Identify which cell holds the provided text, then report its (x, y) central coordinate. 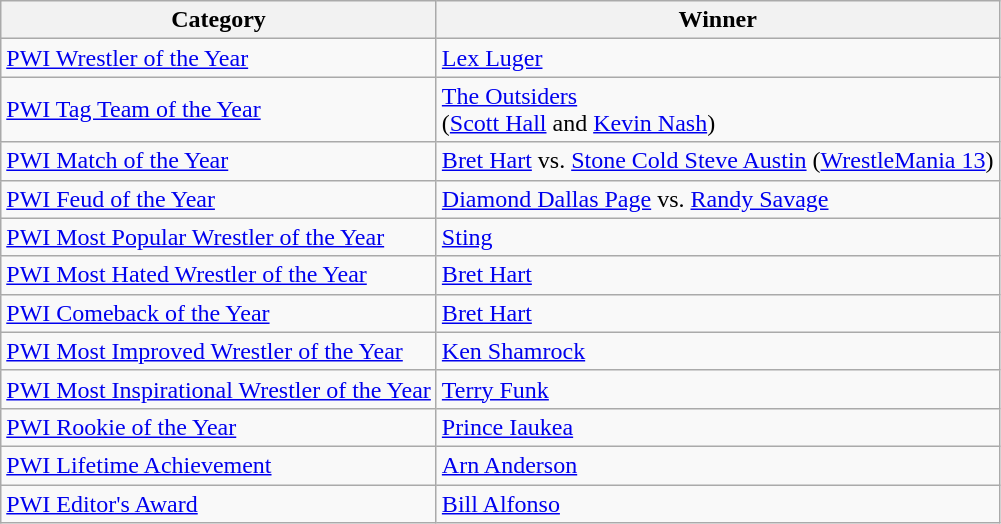
Prince Iaukea (718, 427)
PWI Match of the Year (219, 161)
PWI Wrestler of the Year (219, 58)
Ken Shamrock (718, 351)
PWI Tag Team of the Year (219, 110)
Winner (718, 20)
Lex Luger (718, 58)
The Outsiders(Scott Hall and Kevin Nash) (718, 110)
PWI Feud of the Year (219, 199)
Arn Anderson (718, 465)
Diamond Dallas Page vs. Randy Savage (718, 199)
PWI Most Inspirational Wrestler of the Year (219, 389)
Bill Alfonso (718, 503)
Sting (718, 237)
PWI Most Popular Wrestler of the Year (219, 237)
PWI Most Improved Wrestler of the Year (219, 351)
Bret Hart vs. Stone Cold Steve Austin (WrestleMania 13) (718, 161)
Terry Funk (718, 389)
Category (219, 20)
PWI Comeback of the Year (219, 313)
PWI Rookie of the Year (219, 427)
PWI Editor's Award (219, 503)
PWI Lifetime Achievement (219, 465)
PWI Most Hated Wrestler of the Year (219, 275)
